Output the (x, y) coordinate of the center of the cell containing the given text.  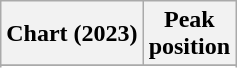
Chart (2023) (72, 34)
Peakposition (189, 34)
